Output the (X, Y) coordinate of the center of the cell containing the given text.  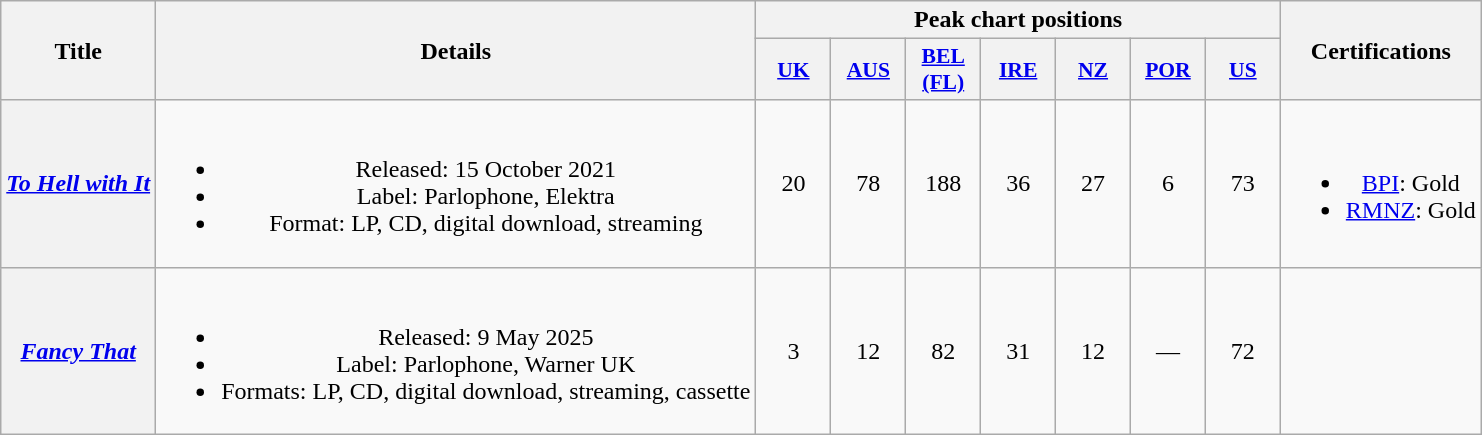
To Hell with It (78, 184)
UK (794, 70)
US (1242, 70)
BEL(FL) (944, 70)
27 (1094, 184)
POR (1168, 70)
Certifications (1380, 50)
3 (794, 350)
188 (944, 184)
6 (1168, 184)
BPI: GoldRMNZ: Gold (1380, 184)
78 (868, 184)
82 (944, 350)
Details (456, 50)
IRE (1018, 70)
Title (78, 50)
36 (1018, 184)
Peak chart positions (1018, 20)
Fancy That (78, 350)
AUS (868, 70)
Released: 15 October 2021Label: Parlophone, ElektraFormat: LP, CD, digital download, streaming (456, 184)
73 (1242, 184)
31 (1018, 350)
NZ (1094, 70)
20 (794, 184)
Released: 9 May 2025Label: Parlophone, Warner UKFormats: LP, CD, digital download, streaming, cassette (456, 350)
72 (1242, 350)
— (1168, 350)
